Capture the cell that displays the provided text and extract its [X, Y] central coordinate. 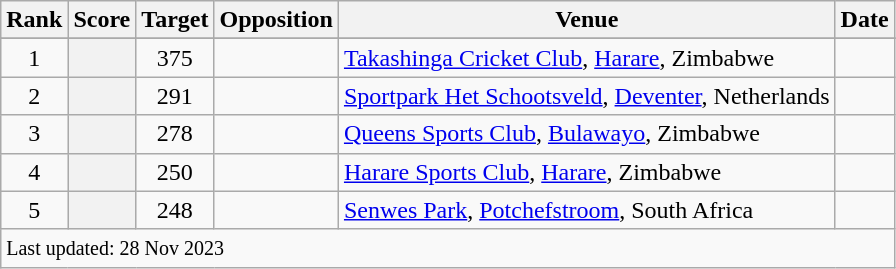
3 [34, 134]
Date [864, 20]
Rank [34, 20]
4 [34, 172]
Takashinga Cricket Club, Harare, Zimbabwe [586, 58]
Target [175, 20]
5 [34, 210]
248 [175, 210]
Sportpark Het Schootsveld, Deventer, Netherlands [586, 96]
Senwes Park, Potchefstroom, South Africa [586, 210]
Venue [586, 20]
278 [175, 134]
Harare Sports Club, Harare, Zimbabwe [586, 172]
1 [34, 58]
Score [102, 20]
375 [175, 58]
250 [175, 172]
2 [34, 96]
Opposition [276, 20]
291 [175, 96]
Last updated: 28 Nov 2023 [448, 248]
Queens Sports Club, Bulawayo, Zimbabwe [586, 134]
